Extract the [x, y] coordinate from the center of the cell holding the provided text.  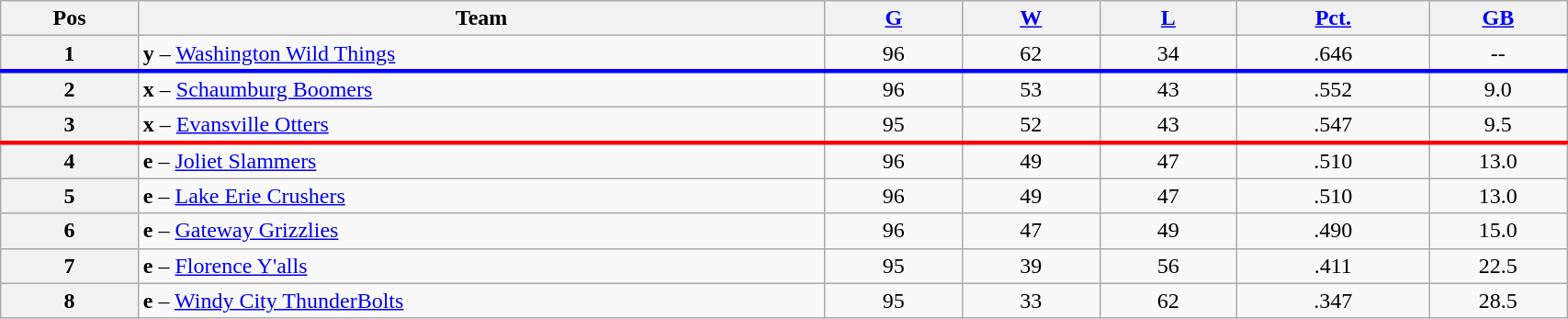
15.0 [1498, 231]
L [1168, 18]
x – Schaumburg Boomers [481, 89]
9.0 [1498, 89]
e – Lake Erie Crushers [481, 196]
Team [481, 18]
e – Windy City ThunderBolts [481, 301]
28.5 [1498, 301]
x – Evansville Otters [481, 124]
-- [1498, 53]
3 [70, 124]
22.5 [1498, 266]
e – Gateway Grizzlies [481, 231]
.411 [1334, 266]
53 [1032, 89]
GB [1498, 18]
4 [70, 160]
39 [1032, 266]
.552 [1334, 89]
6 [70, 231]
33 [1032, 301]
34 [1168, 53]
e – Florence Y'alls [481, 266]
7 [70, 266]
8 [70, 301]
5 [70, 196]
e – Joliet Slammers [481, 160]
.347 [1334, 301]
y – Washington Wild Things [481, 53]
2 [70, 89]
9.5 [1498, 124]
56 [1168, 266]
.646 [1334, 53]
1 [70, 53]
.547 [1334, 124]
.490 [1334, 231]
52 [1032, 124]
W [1032, 18]
G [894, 18]
Pct. [1334, 18]
Pos [70, 18]
